Scan for the cell matching the given text and deliver its (X, Y) coordinate at center. 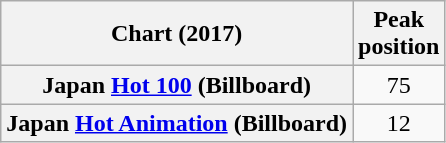
Japan Hot 100 (Billboard) (177, 85)
Japan Hot Animation (Billboard) (177, 123)
12 (399, 123)
Peakposition (399, 34)
Chart (2017) (177, 34)
75 (399, 85)
